From the cell containing the given text, extract its center point as (x, y) coordinate. 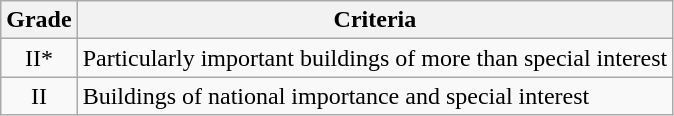
II (39, 96)
II* (39, 58)
Grade (39, 20)
Particularly important buildings of more than special interest (375, 58)
Buildings of national importance and special interest (375, 96)
Criteria (375, 20)
